Determine the [X, Y] coordinate at the center of the cell enclosing the given text.  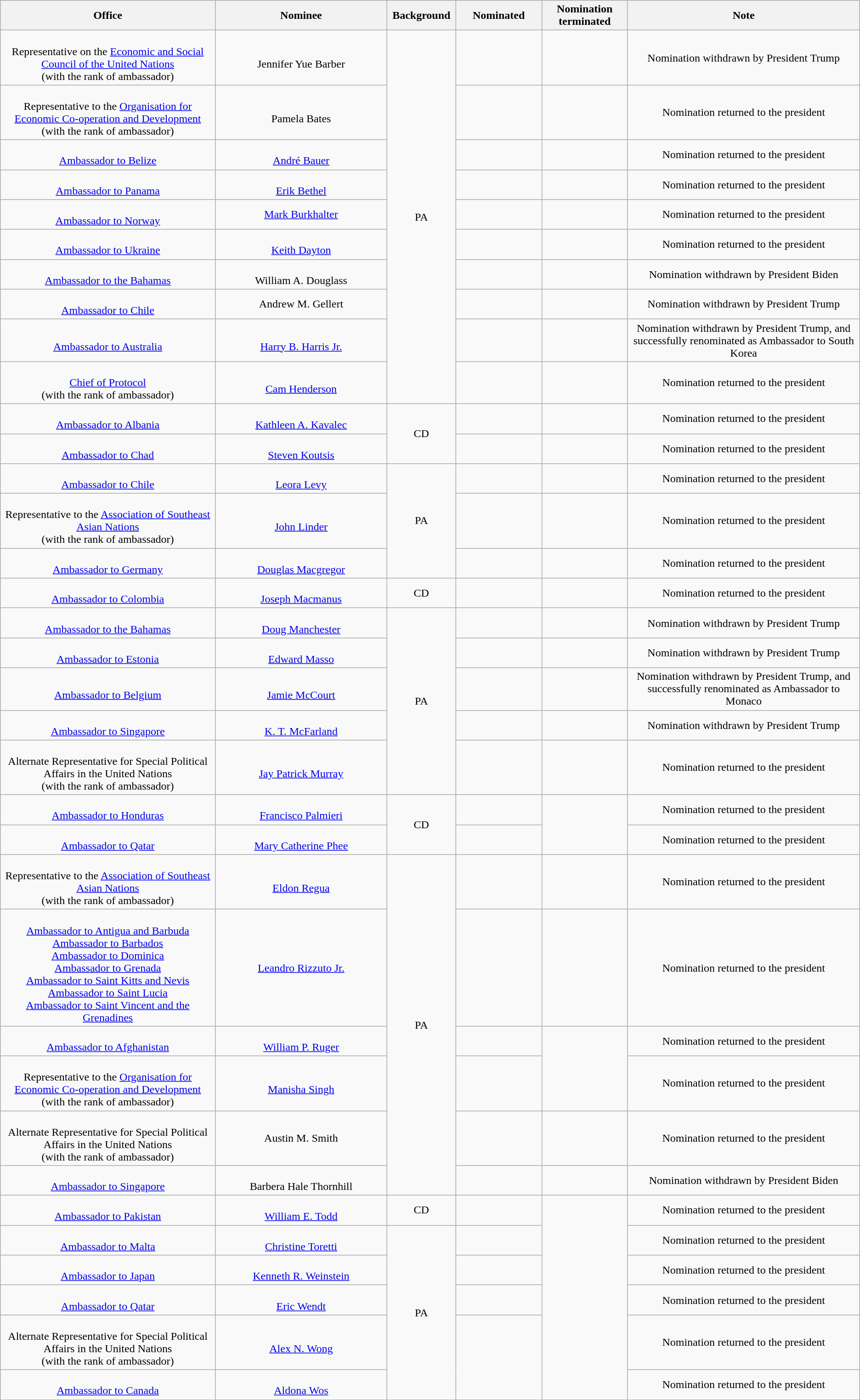
Kathleen A. Kavalec [301, 418]
Erik Bethel [301, 185]
Christine Toretti [301, 1240]
Steven Koutsis [301, 449]
Francisco Palmieri [301, 810]
K. T. McFarland [301, 725]
Nomination terminated [584, 16]
Chief of Protocol(with the rank of ambassador) [108, 382]
Alex N. Wong [301, 1342]
Barbera Hale Thornhill [301, 1180]
William E. Todd [301, 1211]
Ambassador to Albania [108, 418]
Ambassador to Belize [108, 154]
Note [743, 16]
Cam Henderson [301, 382]
Ambassador to Malta [108, 1240]
Ambassador to Norway [108, 214]
Ambassador to Japan [108, 1270]
Background [421, 16]
Ambassador to Afghanistan [108, 1041]
Mark Burkhalter [301, 214]
Eldon Regua [301, 882]
Office [108, 16]
William P. Ruger [301, 1041]
Ambassador to Honduras [108, 810]
Ambassador to Pakistan [108, 1211]
Aldona Wos [301, 1384]
William A. Douglass [301, 274]
Jay Patrick Murray [301, 768]
Douglas Macgregor [301, 563]
Manisha Singh [301, 1083]
Doug Manchester [301, 623]
John Linder [301, 521]
Kenneth R. Weinstein [301, 1270]
Keith Dayton [301, 245]
Ambassador to Germany [108, 563]
Jennifer Yue Barber [301, 58]
Nominee [301, 16]
Ambassador to Chad [108, 449]
Ambassador to Colombia [108, 593]
Nomination withdrawn by President Trump, and successfully renominated as Ambassador to Monaco [743, 689]
Andrew M. Gellert [301, 304]
Representative on the Economic and Social Council of the United Nations(with the rank of ambassador) [108, 58]
Ambassador to Ukraine [108, 245]
Austin M. Smith [301, 1138]
Ambassador to Australia [108, 340]
Edward Masso [301, 653]
Ambassador to Estonia [108, 653]
Pamela Bates [301, 112]
Mary Catherine Phee [301, 839]
André Bauer [301, 154]
Leandro Rizzuto Jr. [301, 967]
Ambassador to Panama [108, 185]
Ambassador to Belgium [108, 689]
Ambassador to Canada [108, 1384]
Leora Levy [301, 479]
Harry B. Harris Jr. [301, 340]
Jamie McCourt [301, 689]
Nomination withdrawn by President Trump, and successfully renominated as Ambassador to South Korea [743, 340]
Nominated [499, 16]
Joseph Macmanus [301, 593]
Eric Wendt [301, 1300]
